Return the [X, Y] coordinate for the center point of the cell that contains the specified text.  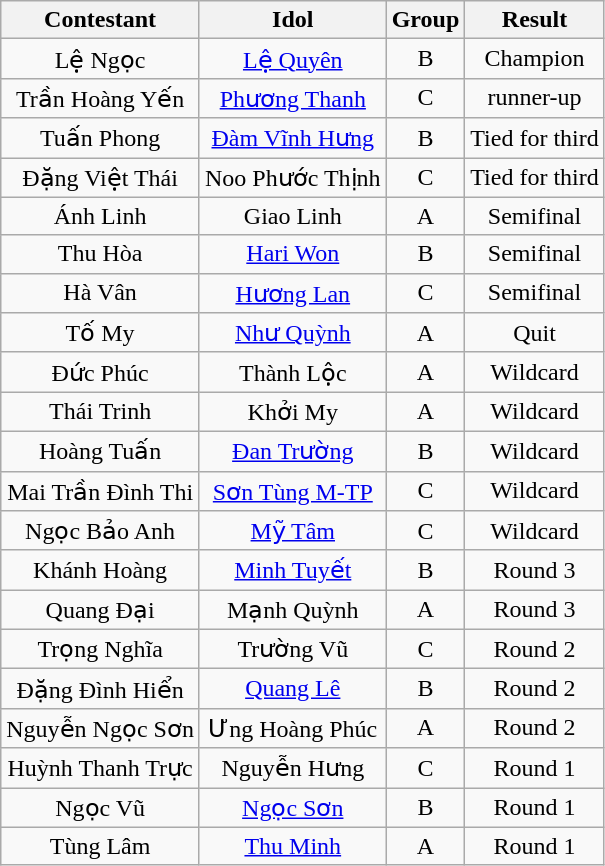
Đàm Vĩnh Hưng [292, 138]
Nguyễn Hưng [292, 768]
Champion [535, 59]
Group [426, 20]
Noo Phước Thịnh [292, 178]
Giao Linh [292, 216]
Contestant [100, 20]
Trọng Nghĩa [100, 649]
Quit [535, 333]
Quang Lê [292, 689]
Ngọc Vũ [100, 808]
Trần Hoàng Yến [100, 98]
Tuấn Phong [100, 138]
runner-up [535, 98]
Idol [292, 20]
Đặng Đình Hiển [100, 689]
Huỳnh Thanh Trực [100, 768]
Thu Hòa [100, 254]
Đức Phúc [100, 372]
Sơn Tùng M-TP [292, 491]
Mỹ Tâm [292, 531]
Như Quỳnh [292, 333]
Thu Minh [292, 846]
Quang Đại [100, 610]
Hà Vân [100, 293]
Khánh Hoàng [100, 570]
Đan Trường [292, 451]
Phương Thanh [292, 98]
Ưng Hoàng Phúc [292, 728]
Khởi My [292, 412]
Ánh Linh [100, 216]
Hương Lan [292, 293]
Ngọc Bảo Anh [100, 531]
Result [535, 20]
Mai Trần Đình Thi [100, 491]
Minh Tuyết [292, 570]
Tùng Lâm [100, 846]
Thành Lộc [292, 372]
Lệ Ngọc [100, 59]
Thái Trinh [100, 412]
Đặng Việt Thái [100, 178]
Hari Won [292, 254]
Lệ Quyên [292, 59]
Trường Vũ [292, 649]
Tố My [100, 333]
Ngọc Sơn [292, 808]
Hoàng Tuấn [100, 451]
Mạnh Quỳnh [292, 610]
Nguyễn Ngọc Sơn [100, 728]
